Search for the cell housing the specified text and yield its [X, Y] center coordinate. 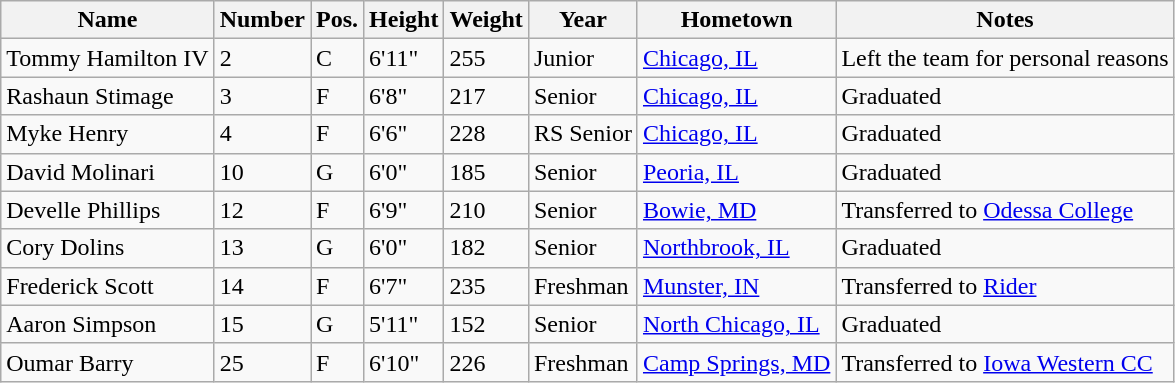
5'11" [404, 324]
David Molinari [108, 172]
Aaron Simpson [108, 324]
12 [262, 210]
210 [486, 210]
Year [582, 20]
6'9" [404, 210]
Notes [1005, 20]
13 [262, 248]
Junior [582, 58]
Myke Henry [108, 134]
6'10" [404, 362]
255 [486, 58]
Name [108, 20]
Weight [486, 20]
6'7" [404, 286]
Oumar Barry [108, 362]
217 [486, 96]
Peoria, IL [736, 172]
6'8" [404, 96]
Northbrook, IL [736, 248]
Cory Dolins [108, 248]
10 [262, 172]
Transferred to Rider [1005, 286]
Hometown [736, 20]
15 [262, 324]
Rashaun Stimage [108, 96]
182 [486, 248]
Transferred to Iowa Western CC [1005, 362]
Height [404, 20]
14 [262, 286]
Munster, IN [736, 286]
6'6" [404, 134]
Left the team for personal reasons [1005, 58]
Develle Phillips [108, 210]
226 [486, 362]
Camp Springs, MD [736, 362]
RS Senior [582, 134]
North Chicago, IL [736, 324]
185 [486, 172]
Frederick Scott [108, 286]
Tommy Hamilton IV [108, 58]
2 [262, 58]
Number [262, 20]
Transferred to Odessa College [1005, 210]
235 [486, 286]
3 [262, 96]
25 [262, 362]
6'11" [404, 58]
C [338, 58]
228 [486, 134]
152 [486, 324]
Pos. [338, 20]
4 [262, 134]
Bowie, MD [736, 210]
